For the text-containing cell, return its midpoint in [x, y] coordinate format. 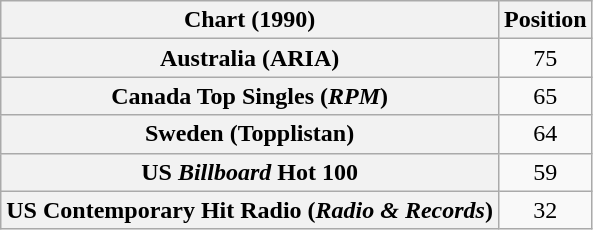
Sweden (Topplistan) [250, 134]
Canada Top Singles (RPM) [250, 96]
59 [545, 172]
Position [545, 20]
Australia (ARIA) [250, 58]
Chart (1990) [250, 20]
64 [545, 134]
32 [545, 210]
65 [545, 96]
US Contemporary Hit Radio (Radio & Records) [250, 210]
US Billboard Hot 100 [250, 172]
75 [545, 58]
